Return [x, y] of the center of cell containing provided text 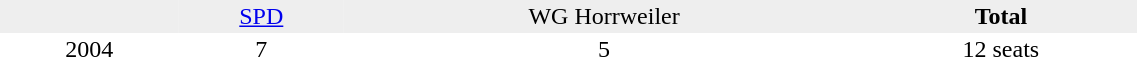
WG Horrweiler [604, 16]
SPD [262, 16]
Total [1000, 16]
